Capture the cell that displays the provided text and extract its [x, y] central coordinate. 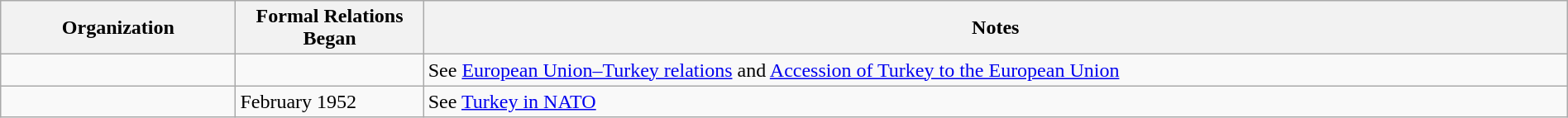
Formal Relations Began [329, 28]
February 1952 [329, 101]
Organization [118, 28]
See Turkey in NATO [996, 101]
See European Union–Turkey relations and Accession of Turkey to the European Union [996, 70]
Notes [996, 28]
